Return the [X, Y] coordinate for the center point of the cell that contains the specified text.  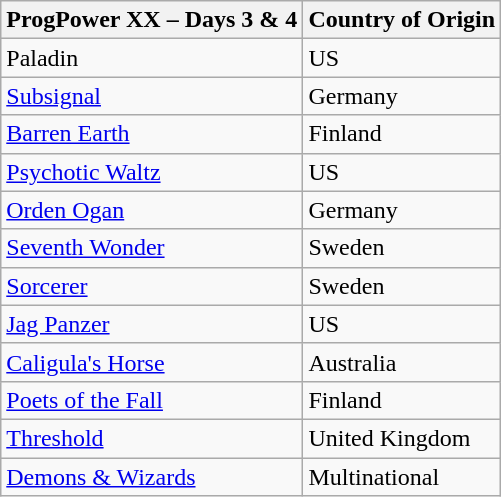
Jag Panzer [152, 324]
Country of Origin [402, 20]
Poets of the Fall [152, 400]
Multinational [402, 477]
Psychotic Waltz [152, 172]
Demons & Wizards [152, 477]
Sorcerer [152, 286]
Australia [402, 362]
Threshold [152, 438]
Subsignal [152, 96]
United Kingdom [402, 438]
ProgPower XX – Days 3 & 4 [152, 20]
Caligula's Horse [152, 362]
Barren Earth [152, 134]
Seventh Wonder [152, 248]
Paladin [152, 58]
Orden Ogan [152, 210]
